Output the (X, Y) coordinate of the center of the cell containing the given text.  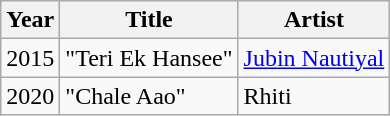
Year (30, 20)
Jubin Nautiyal (314, 58)
"Teri Ek Hansee" (149, 58)
Artist (314, 20)
2020 (30, 96)
Title (149, 20)
"Chale Aao" (149, 96)
Rhiti (314, 96)
2015 (30, 58)
